Output the (X, Y) coordinate of the center of the cell containing the given text.  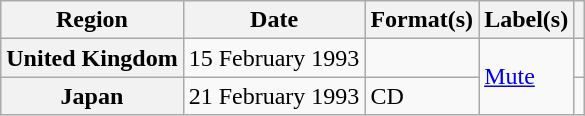
United Kingdom (92, 58)
Label(s) (526, 20)
21 February 1993 (274, 96)
Japan (92, 96)
Format(s) (422, 20)
Region (92, 20)
Date (274, 20)
Mute (526, 77)
CD (422, 96)
15 February 1993 (274, 58)
